Capture the cell that displays the provided text and extract its [X, Y] central coordinate. 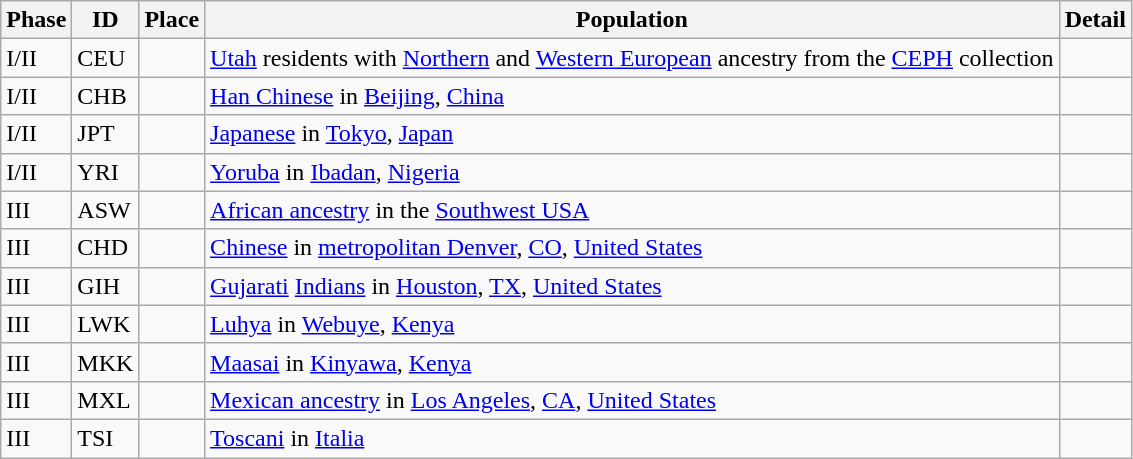
CHD [106, 248]
ID [106, 20]
Toscani in Italia [632, 438]
African ancestry in the Southwest USA [632, 210]
Japanese in Tokyo, Japan [632, 134]
Utah residents with Northern and Western European ancestry from the CEPH collection [632, 58]
TSI [106, 438]
Luhya in Webuye, Kenya [632, 324]
Place [172, 20]
LWK [106, 324]
Mexican ancestry in Los Angeles, CA, United States [632, 400]
YRI [106, 172]
Phase [36, 20]
MXL [106, 400]
CEU [106, 58]
JPT [106, 134]
Detail [1095, 20]
ASW [106, 210]
Yoruba in Ibadan, Nigeria [632, 172]
Gujarati Indians in Houston, TX, United States [632, 286]
Han Chinese in Beijing, China [632, 96]
CHB [106, 96]
Population [632, 20]
Maasai in Kinyawa, Kenya [632, 362]
GIH [106, 286]
Chinese in metropolitan Denver, CO, United States [632, 248]
MKK [106, 362]
